For the text-containing cell, return its midpoint in (x, y) coordinate format. 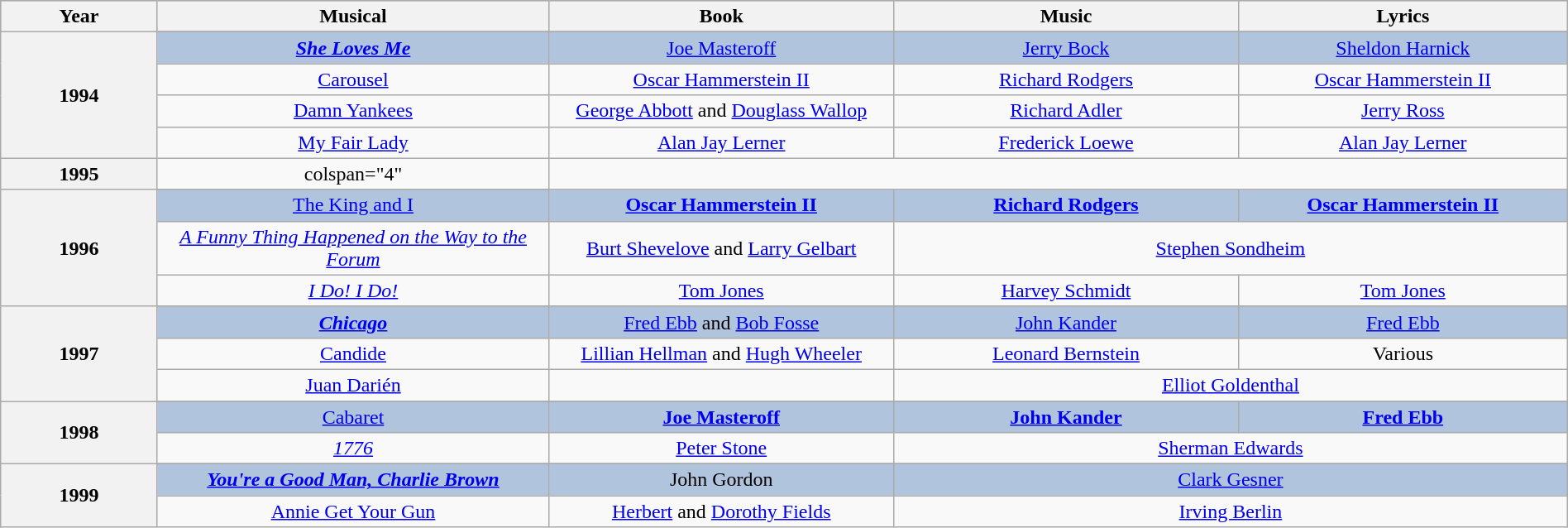
Juan Darién (353, 385)
Richard Adler (1067, 111)
1999 (79, 496)
1995 (79, 174)
Harvey Schmidt (1067, 290)
1776 (353, 449)
Burt Shevelove and Larry Gelbart (721, 248)
George Abbott and Douglass Wallop (721, 111)
You're a Good Man, Charlie Brown (353, 480)
Frederick Loewe (1067, 142)
Fred Ebb and Bob Fosse (721, 322)
The King and I (353, 205)
Candide (353, 353)
Clark Gesner (1231, 480)
Sheldon Harnick (1403, 48)
Carousel (353, 79)
Lyrics (1403, 17)
Book (721, 17)
Annie Get Your Gun (353, 511)
Herbert and Dorothy Fields (721, 511)
Damn Yankees (353, 111)
Lillian Hellman and Hugh Wheeler (721, 353)
I Do! I Do! (353, 290)
Jerry Bock (1067, 48)
My Fair Lady (353, 142)
Jerry Ross (1403, 111)
Irving Berlin (1231, 511)
1994 (79, 95)
A Funny Thing Happened on the Way to the Forum (353, 248)
Sherman Edwards (1231, 449)
Elliot Goldenthal (1231, 385)
Various (1403, 353)
She Loves Me (353, 48)
Year (79, 17)
1997 (79, 353)
Musical (353, 17)
1998 (79, 432)
1996 (79, 248)
Cabaret (353, 416)
Leonard Bernstein (1067, 353)
John Gordon (721, 480)
Music (1067, 17)
Peter Stone (721, 449)
Chicago (353, 322)
Stephen Sondheim (1231, 248)
colspan="4" (353, 174)
